Locate the cell with the specified text and output its [X, Y] center coordinate. 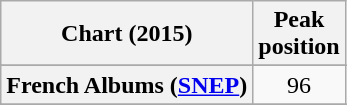
French Albums (SNEP) [127, 85]
96 [299, 85]
Peakposition [299, 34]
Chart (2015) [127, 34]
